From the cell containing the given text, extract its center point as (x, y) coordinate. 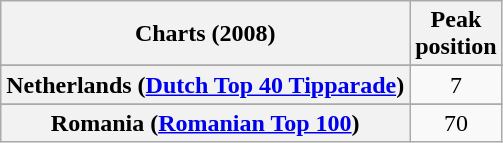
Charts (2008) (206, 34)
Netherlands (Dutch Top 40 Tipparade) (206, 85)
70 (456, 123)
7 (456, 85)
Romania (Romanian Top 100) (206, 123)
Peakposition (456, 34)
